Identify which cell holds the provided text, then report its [x, y] central coordinate. 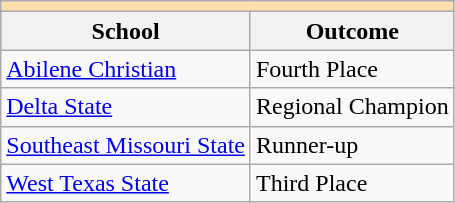
Fourth Place [352, 69]
School [126, 31]
Regional Champion [352, 107]
Southeast Missouri State [126, 145]
Third Place [352, 183]
Outcome [352, 31]
West Texas State [126, 183]
Delta State [126, 107]
Runner-up [352, 145]
Abilene Christian [126, 69]
